Provide the (X, Y) coordinate of the cell's center where the given text is located.  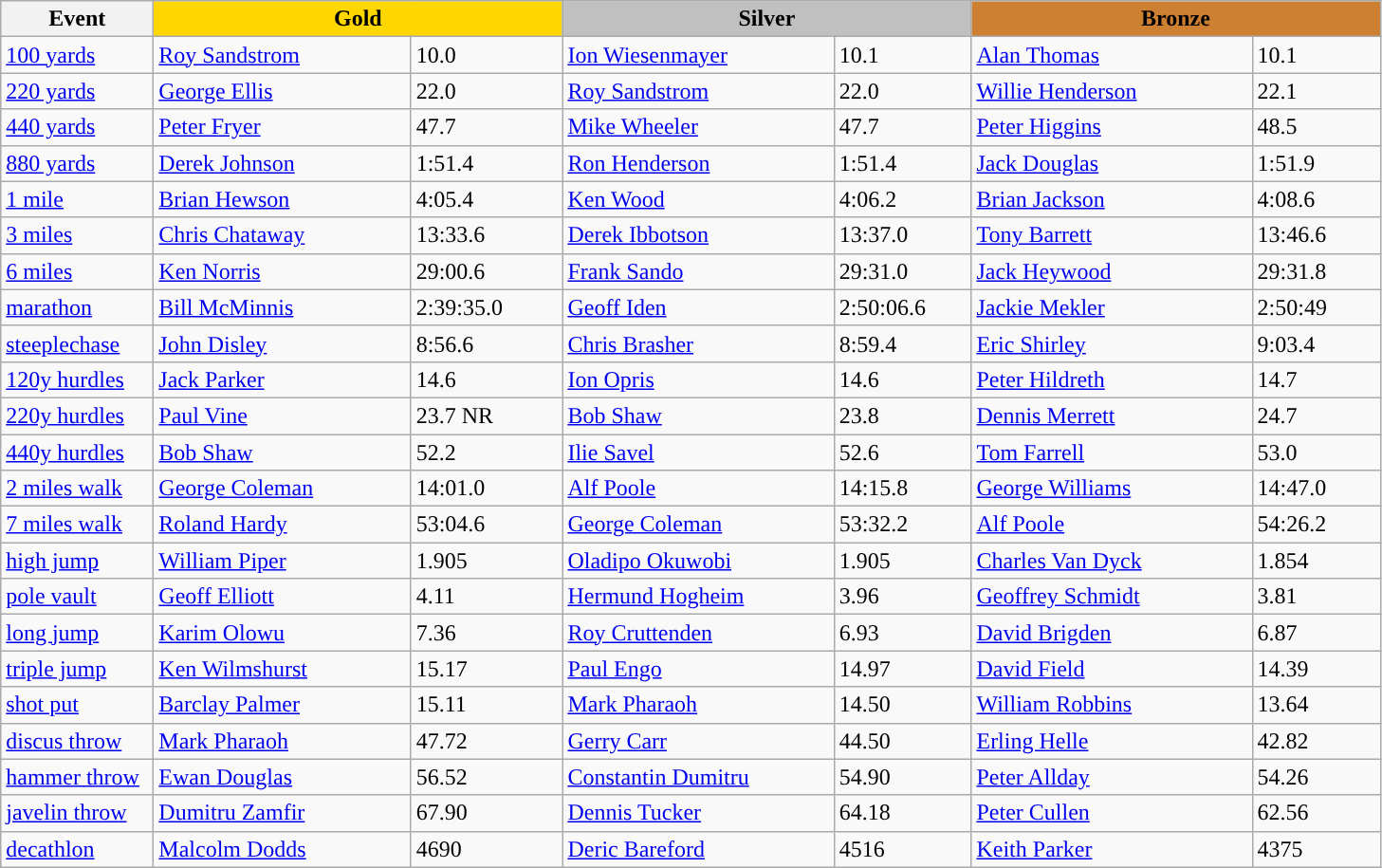
4.11 (487, 597)
10.0 (487, 55)
14.50 (903, 705)
440y hurdles (78, 452)
Ken Wilmshurst (283, 669)
2:50:06.6 (903, 307)
54.26 (1317, 777)
Bronze (1176, 19)
4:08.6 (1317, 199)
Dennis Merrett (1112, 416)
3.81 (1317, 597)
54.90 (903, 777)
steeplechase (78, 343)
Event (78, 19)
Constantin Dumitru (698, 777)
14:15.8 (903, 489)
Chris Chataway (283, 235)
42.82 (1317, 741)
Tony Barrett (1112, 235)
Brian Hewson (283, 199)
23.7 NR (487, 416)
Derek Johnson (283, 163)
Malcolm Dodds (283, 849)
13:46.6 (1317, 235)
Keith Parker (1112, 849)
javelin throw (78, 813)
Ilie Savel (698, 452)
William Robbins (1112, 705)
Willie Henderson (1112, 91)
Jack Heywood (1112, 271)
Charles Van Dyck (1112, 561)
53.0 (1317, 452)
Erling Helle (1112, 741)
shot put (78, 705)
Paul Engo (698, 669)
14:47.0 (1317, 489)
880 yards (78, 163)
52.2 (487, 452)
6 miles (78, 271)
Bill McMinnis (283, 307)
Mike Wheeler (698, 127)
Jack Parker (283, 379)
pole vault (78, 597)
Peter Allday (1112, 777)
George Ellis (283, 91)
13:33.6 (487, 235)
7 miles walk (78, 525)
64.18 (903, 813)
4:05.4 (487, 199)
6.93 (903, 633)
Roy Cruttenden (698, 633)
6.87 (1317, 633)
14:01.0 (487, 489)
67.90 (487, 813)
44.50 (903, 741)
8:56.6 (487, 343)
15.11 (487, 705)
7.36 (487, 633)
Peter Higgins (1112, 127)
Alan Thomas (1112, 55)
4690 (487, 849)
47.72 (487, 741)
triple jump (78, 669)
120y hurdles (78, 379)
Gerry Carr (698, 741)
220 yards (78, 91)
29:00.6 (487, 271)
4375 (1317, 849)
4:06.2 (903, 199)
Dumitru Zamfir (283, 813)
220y hurdles (78, 416)
1:51.9 (1317, 163)
Paul Vine (283, 416)
Jack Douglas (1112, 163)
Peter Hildreth (1112, 379)
53:32.2 (903, 525)
Deric Bareford (698, 849)
Ken Norris (283, 271)
Karim Olowu (283, 633)
decathlon (78, 849)
14.97 (903, 669)
3.96 (903, 597)
hammer throw (78, 777)
29:31.0 (903, 271)
Ken Wood (698, 199)
54:26.2 (1317, 525)
Ion Opris (698, 379)
John Disley (283, 343)
Oladipo Okuwobi (698, 561)
24.7 (1317, 416)
100 yards (78, 55)
440 yards (78, 127)
Derek Ibbotson (698, 235)
Ewan Douglas (283, 777)
Geoff Elliott (283, 597)
Jackie Mekler (1112, 307)
13.64 (1317, 705)
Peter Fryer (283, 127)
56.52 (487, 777)
23.8 (903, 416)
4516 (903, 849)
Brian Jackson (1112, 199)
Barclay Palmer (283, 705)
Ion Wiesenmayer (698, 55)
Peter Cullen (1112, 813)
52.6 (903, 452)
Geoffrey Schmidt (1112, 597)
Chris Brasher (698, 343)
Gold (359, 19)
Silver (766, 19)
William Piper (283, 561)
Ron Henderson (698, 163)
Frank Sando (698, 271)
discus throw (78, 741)
8:59.4 (903, 343)
13:37.0 (903, 235)
Roland Hardy (283, 525)
15.17 (487, 669)
Hermund Hogheim (698, 597)
long jump (78, 633)
14.7 (1317, 379)
2:50:49 (1317, 307)
2 miles walk (78, 489)
George Williams (1112, 489)
9:03.4 (1317, 343)
3 miles (78, 235)
Eric Shirley (1112, 343)
62.56 (1317, 813)
1.854 (1317, 561)
David Brigden (1112, 633)
Geoff Iden (698, 307)
marathon (78, 307)
48.5 (1317, 127)
53:04.6 (487, 525)
Tom Farrell (1112, 452)
high jump (78, 561)
David Field (1112, 669)
22.1 (1317, 91)
2:39:35.0 (487, 307)
1 mile (78, 199)
14.39 (1317, 669)
29:31.8 (1317, 271)
Dennis Tucker (698, 813)
